Extract the (X, Y) coordinate from the center of the cell holding the provided text.  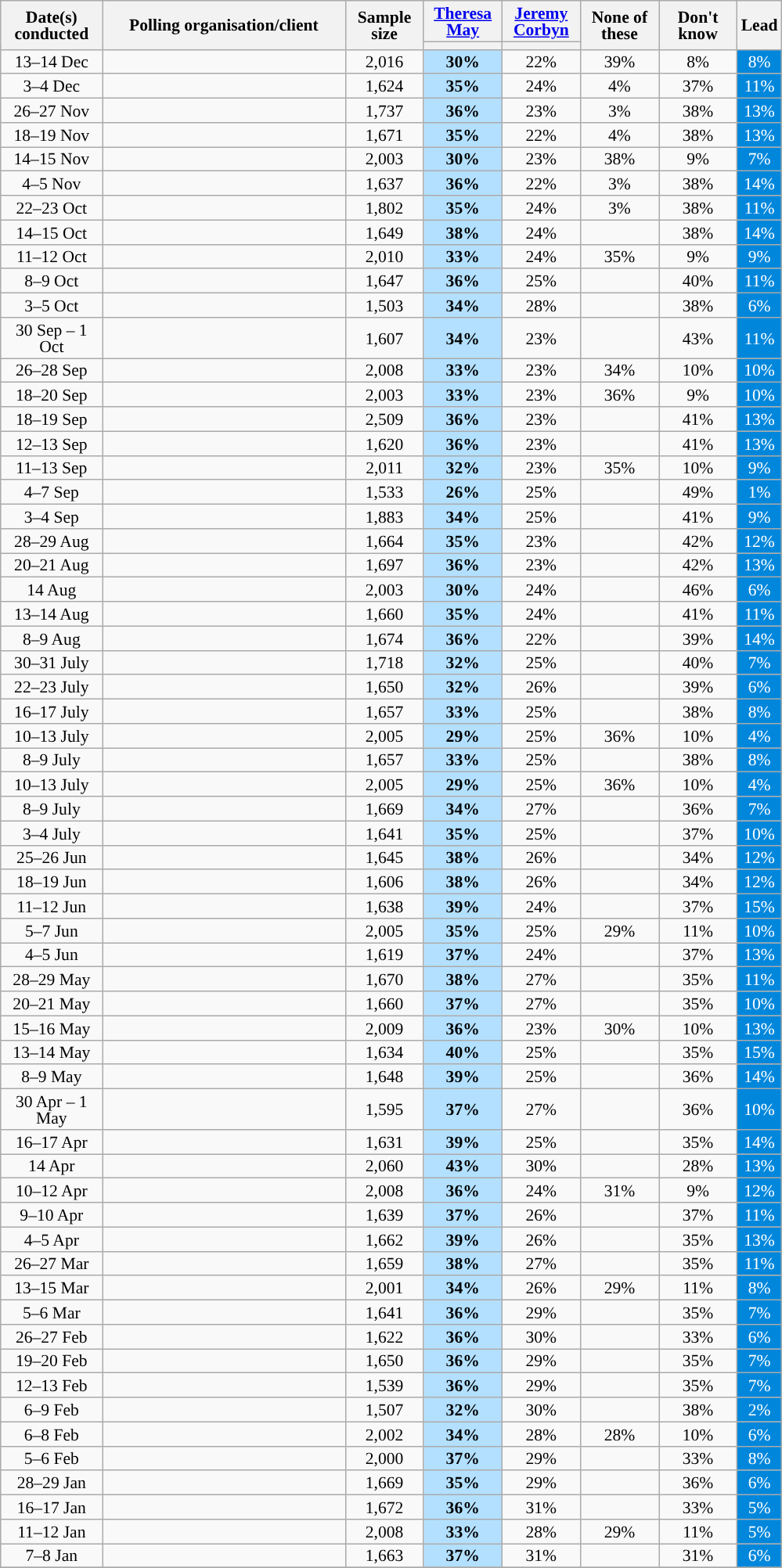
9–10 Apr (52, 1214)
1,674 (384, 638)
1,659 (384, 1263)
1,670 (384, 980)
3–4 Dec (52, 86)
Polling organisation/client (224, 25)
1,606 (384, 883)
2,509 (384, 419)
11–13 Sep (52, 468)
1,647 (384, 282)
2,011 (384, 468)
4–5 Apr (52, 1239)
8–9 Oct (52, 282)
5–6 Feb (52, 1458)
Lead (759, 25)
3–4 Sep (52, 516)
1,671 (384, 135)
13–14 May (52, 1052)
18–19 Sep (52, 419)
14–15 Oct (52, 232)
7–8 Jan (52, 1555)
26–27 Nov (52, 111)
13–14 Aug (52, 613)
13–14 Dec (52, 61)
22–23 Oct (52, 208)
3–5 Oct (52, 305)
4–5 Nov (52, 183)
26–27 Feb (52, 1336)
Sample size (384, 25)
1,503 (384, 305)
46% (698, 590)
Jeremy Corbyn (541, 21)
1,649 (384, 232)
1% (759, 493)
1,664 (384, 541)
16–17 July (52, 712)
1,631 (384, 1142)
28–29 May (52, 980)
None of these (619, 25)
1,622 (384, 1336)
14–15 Nov (52, 160)
12–13 Sep (52, 443)
10–12 Apr (52, 1191)
16–17 Jan (52, 1507)
1,638 (384, 906)
2,009 (384, 1028)
18–19 Jun (52, 883)
2,010 (384, 257)
20–21 May (52, 1003)
5–6 Mar (52, 1313)
49% (698, 493)
28–29 Jan (52, 1483)
2,002 (384, 1433)
1,645 (384, 858)
1,718 (384, 662)
1,648 (384, 1077)
1,620 (384, 443)
2% (759, 1410)
28–29 Aug (52, 541)
4–7 Sep (52, 493)
1,697 (384, 565)
6–9 Feb (52, 1410)
8–9 Aug (52, 638)
2,001 (384, 1288)
30 Sep – 1 Oct (52, 338)
1,507 (384, 1410)
1,595 (384, 1109)
14 Aug (52, 590)
1,883 (384, 516)
14 Apr (52, 1166)
1,637 (384, 183)
Theresa May (463, 21)
5–7 Jun (52, 931)
1,533 (384, 493)
4–5 Jun (52, 955)
22–23 July (52, 687)
1,639 (384, 1214)
19–20 Feb (52, 1361)
15–16 May (52, 1028)
25–26 Jun (52, 858)
30 Apr – 1 May (52, 1109)
11–12 Jun (52, 906)
2,000 (384, 1458)
18–19 Nov (52, 135)
1,539 (384, 1385)
26–27 Mar (52, 1263)
3–4 July (52, 833)
26–28 Sep (52, 371)
1,662 (384, 1239)
11–12 Jan (52, 1532)
2,016 (384, 61)
2,060 (384, 1166)
Date(s)conducted (52, 25)
30–31 July (52, 662)
1,619 (384, 955)
1,802 (384, 208)
1,672 (384, 1507)
1,737 (384, 111)
16–17 Apr (52, 1142)
1,607 (384, 338)
12–13 Feb (52, 1385)
1,634 (384, 1052)
Don't know (698, 25)
1,663 (384, 1555)
6–8 Feb (52, 1433)
8–9 May (52, 1077)
18–20 Sep (52, 394)
1,624 (384, 86)
13–15 Mar (52, 1288)
11–12 Oct (52, 257)
20–21 Aug (52, 565)
